Search for the cell housing the specified text and yield its [x, y] center coordinate. 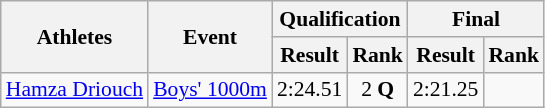
Boys' 1000m [210, 90]
Event [210, 36]
Final [476, 19]
Athletes [74, 36]
Hamza Driouch [74, 90]
2:21.25 [446, 90]
Qualification [340, 19]
2:24.51 [310, 90]
2 Q [378, 90]
